Return the [x, y] coordinate for the center point of the cell that contains the specified text.  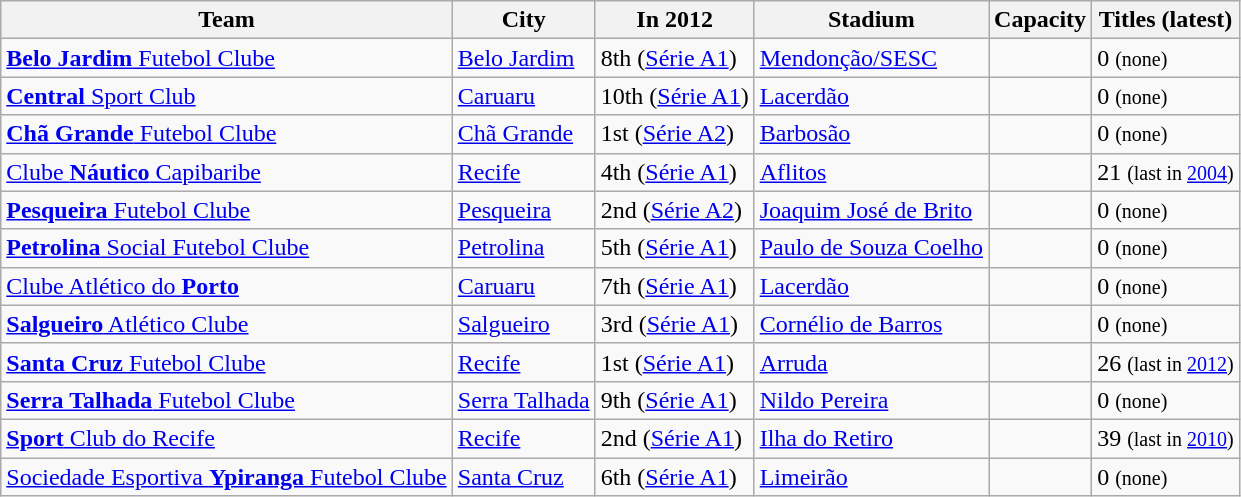
Petrolina Social Futebol Clube [227, 248]
Santa Cruz [524, 477]
Clube Atlético do Porto [227, 286]
Aflitos [871, 172]
Chã Grande Futebol Clube [227, 134]
5th (Série A1) [674, 248]
6th (Série A1) [674, 477]
Limeirão [871, 477]
Pesqueira [524, 210]
Cornélio de Barros [871, 324]
Ilha do Retiro [871, 438]
Team [227, 20]
21 (last in 2004) [1166, 172]
Belo Jardim [524, 58]
2nd (Série A1) [674, 438]
Central Sport Club [227, 96]
Salgueiro Atlético Clube [227, 324]
39 (last in 2010) [1166, 438]
Petrolina [524, 248]
Nildo Pereira [871, 400]
Titles (latest) [1166, 20]
Joaquim José de Brito [871, 210]
Serra Talhada [524, 400]
26 (last in 2012) [1166, 362]
Stadium [871, 20]
Clube Náutico Capibaribe [227, 172]
Salgueiro [524, 324]
Belo Jardim Futebol Clube [227, 58]
8th (Série A1) [674, 58]
10th (Série A1) [674, 96]
Serra Talhada Futebol Clube [227, 400]
1st (Série A2) [674, 134]
Paulo de Souza Coelho [871, 248]
4th (Série A1) [674, 172]
Arruda [871, 362]
Mendonção/SESC [871, 58]
2nd (Série A2) [674, 210]
3rd (Série A1) [674, 324]
Barbosão [871, 134]
In 2012 [674, 20]
1st (Série A1) [674, 362]
Capacity [1040, 20]
Chã Grande [524, 134]
Santa Cruz Futebol Clube [227, 362]
7th (Série A1) [674, 286]
9th (Série A1) [674, 400]
City [524, 20]
Pesqueira Futebol Clube [227, 210]
Sport Club do Recife [227, 438]
Sociedade Esportiva Ypiranga Futebol Clube [227, 477]
